Return [X, Y] of the center of cell containing provided text 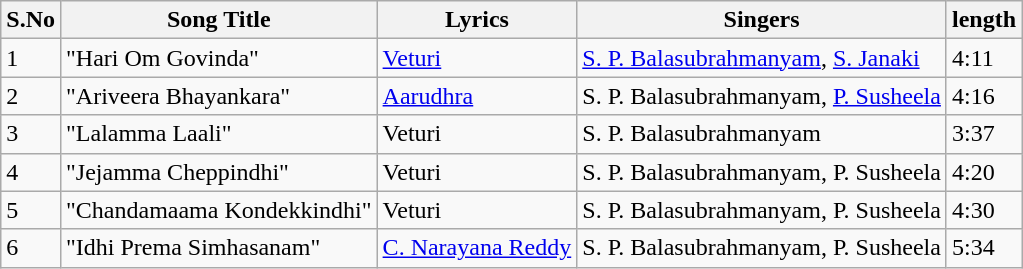
Song Title [218, 20]
"Idhi Prema Simhasanam" [218, 248]
"Chandamaama Kondekkindhi" [218, 210]
Aarudhra [477, 96]
4 [31, 172]
length [984, 20]
S. P. Balasubrahmanyam [762, 134]
S. P. Balasubrahmanyam, S. Janaki [762, 58]
"Jejamma Cheppindhi" [218, 172]
S.No [31, 20]
"Ariveera Bhayankara" [218, 96]
5:34 [984, 248]
4:20 [984, 172]
"Lalamma Laali" [218, 134]
5 [31, 210]
C. Narayana Reddy [477, 248]
"Hari Om Govinda" [218, 58]
Singers [762, 20]
3:37 [984, 134]
4:30 [984, 210]
6 [31, 248]
4:11 [984, 58]
Lyrics [477, 20]
2 [31, 96]
1 [31, 58]
4:16 [984, 96]
3 [31, 134]
